Search for the cell housing the specified text and yield its [X, Y] center coordinate. 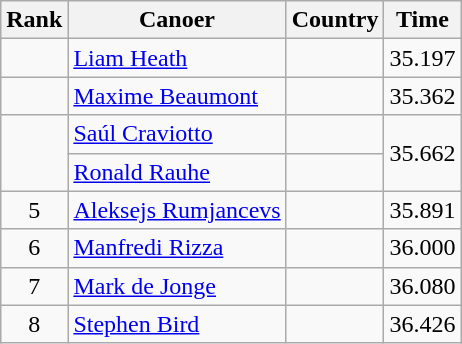
35.362 [422, 96]
7 [34, 286]
Time [422, 20]
Saúl Craviotto [177, 134]
36.080 [422, 286]
36.000 [422, 248]
35.197 [422, 58]
Liam Heath [177, 58]
8 [34, 324]
Ronald Rauhe [177, 172]
35.662 [422, 153]
36.426 [422, 324]
Maxime Beaumont [177, 96]
35.891 [422, 210]
6 [34, 248]
Aleksejs Rumjancevs [177, 210]
Canoer [177, 20]
Mark de Jonge [177, 286]
5 [34, 210]
Rank [34, 20]
Country [335, 20]
Manfredi Rizza [177, 248]
Stephen Bird [177, 324]
